Return (X, Y) of the center of cell containing provided text 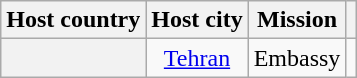
Tehran (197, 58)
Embassy (297, 58)
Host city (197, 20)
Mission (297, 20)
Host country (74, 20)
